Detect which cell encompasses the target text, then output its [X, Y] center coordinate. 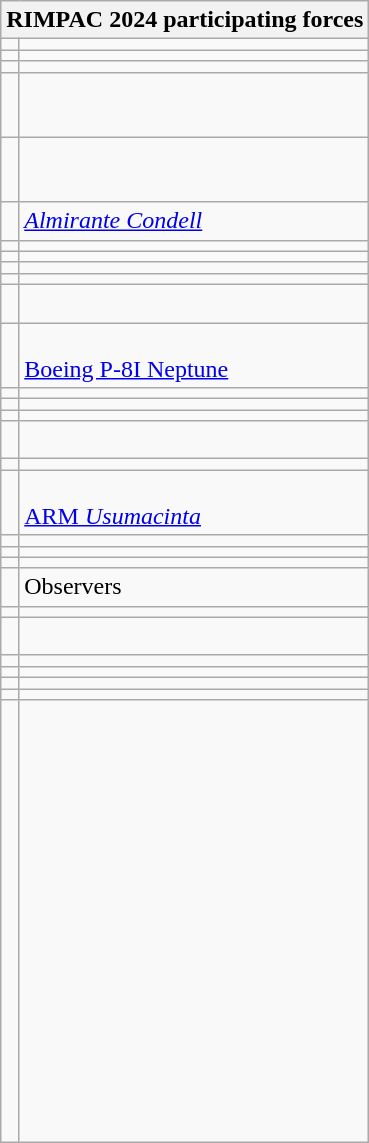
ARM Usumacinta [194, 502]
RIMPAC 2024 participating forces [185, 20]
Boeing P-8I Neptune [194, 354]
Almirante Condell [194, 221]
Observers [194, 587]
